Provide the [x, y] coordinate of the cell's center where the given text is located.  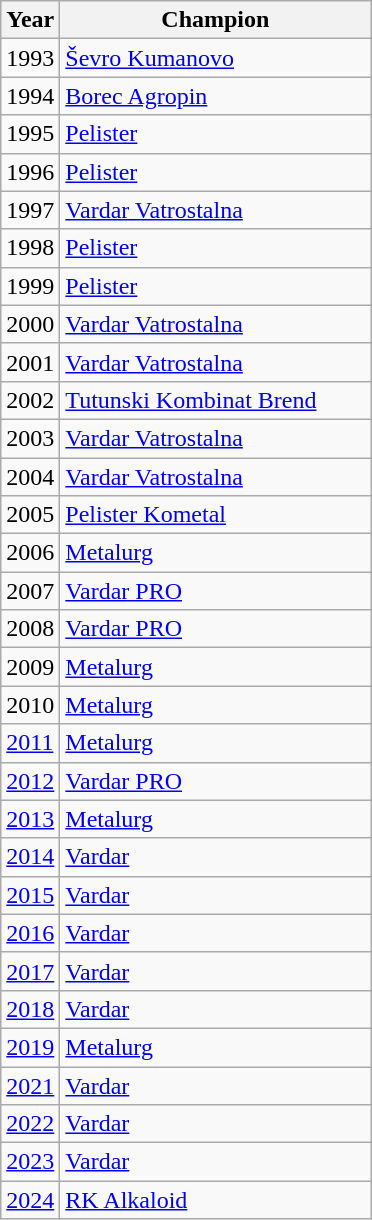
1994 [30, 96]
2009 [30, 667]
1997 [30, 210]
2007 [30, 591]
2001 [30, 362]
2017 [30, 971]
2015 [30, 895]
2012 [30, 781]
1995 [30, 134]
2023 [30, 1162]
Champion [216, 20]
1999 [30, 286]
Pelister Kometal [216, 515]
2014 [30, 857]
2006 [30, 553]
1996 [30, 172]
RK Alkaloid [216, 1200]
2011 [30, 743]
1998 [30, 248]
2022 [30, 1124]
2016 [30, 933]
2010 [30, 705]
2000 [30, 324]
Year [30, 20]
Borec Agropin [216, 96]
1993 [30, 58]
2004 [30, 477]
Tutunski Kombinat Brend [216, 400]
2019 [30, 1047]
2005 [30, 515]
2021 [30, 1085]
2013 [30, 819]
2002 [30, 400]
2003 [30, 438]
2008 [30, 629]
2024 [30, 1200]
2018 [30, 1009]
Ševro Kumanovo [216, 58]
